Return the [x, y] coordinate for the center point of the cell that contains the specified text.  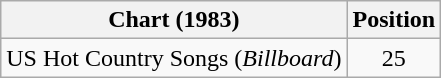
Chart (1983) [174, 20]
25 [394, 58]
US Hot Country Songs (Billboard) [174, 58]
Position [394, 20]
